Identify which cell holds the provided text, then report its (x, y) central coordinate. 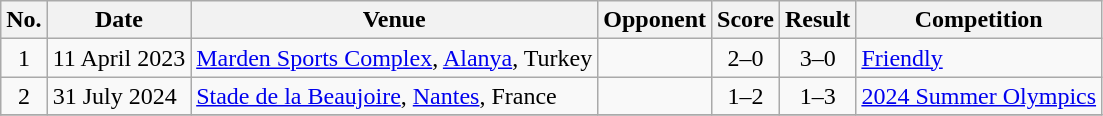
Marden Sports Complex, Alanya, Turkey (394, 58)
2 (24, 96)
2024 Summer Olympics (979, 96)
Competition (979, 20)
3–0 (817, 58)
Friendly (979, 58)
Stade de la Beaujoire, Nantes, France (394, 96)
Score (746, 20)
Date (119, 20)
Result (817, 20)
1 (24, 58)
31 July 2024 (119, 96)
2–0 (746, 58)
No. (24, 20)
Venue (394, 20)
Opponent (655, 20)
1–3 (817, 96)
1–2 (746, 96)
11 April 2023 (119, 58)
